From the cell containing the given text, extract its center point as [x, y] coordinate. 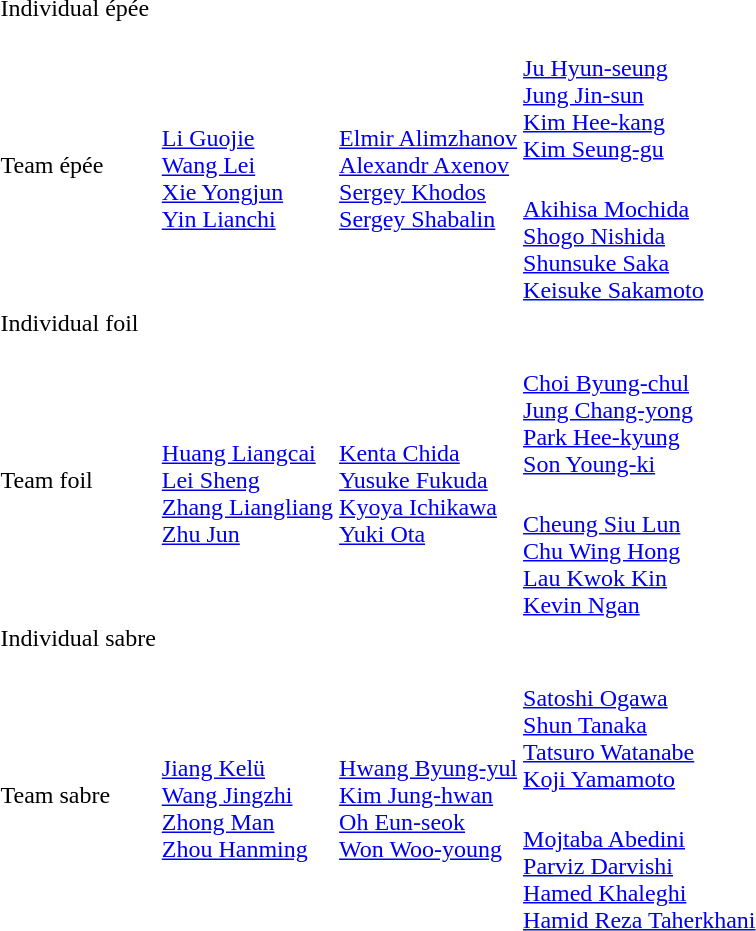
Kenta ChidaYusuke FukudaKyoya IchikawaYuki Ota [428, 480]
Elmir AlimzhanovAlexandr AxenovSergey KhodosSergey Shabalin [428, 166]
Li GuojieWang LeiXie YongjunYin Lianchi [247, 166]
Huang LiangcaiLei ShengZhang LiangliangZhu Jun [247, 480]
